Locate the cell with the specified text and output its (X, Y) center coordinate. 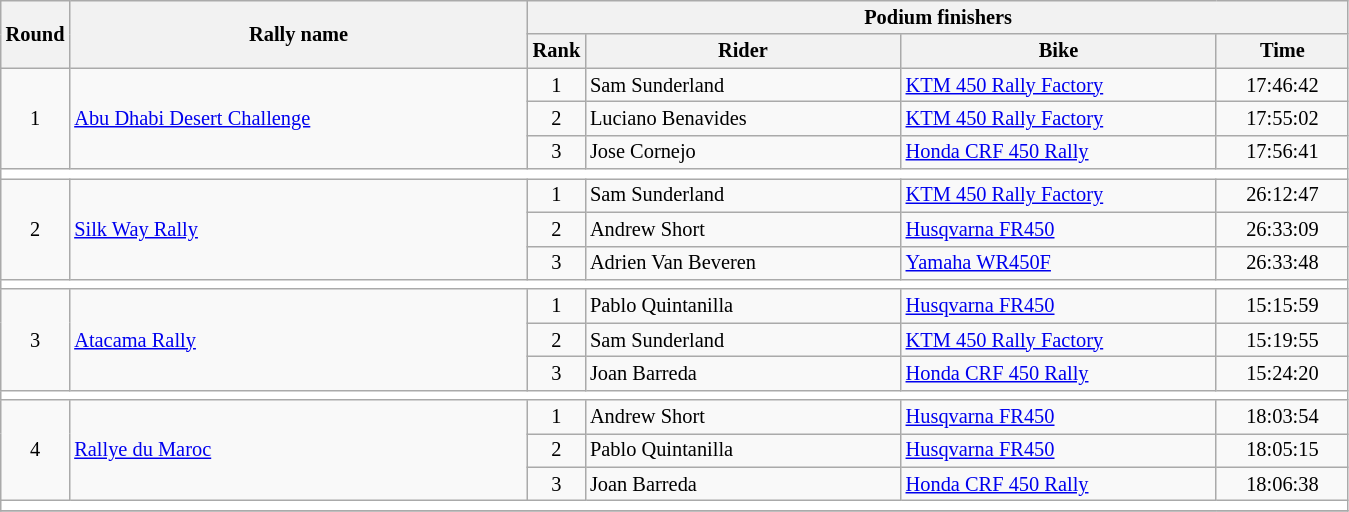
Bike (1059, 51)
18:06:38 (1282, 484)
Abu Dhabi Desert Challenge (298, 118)
Luciano Benavides (743, 118)
26:12:47 (1282, 195)
15:19:55 (1282, 340)
Silk Way Rally (298, 228)
Time (1282, 51)
15:24:20 (1282, 373)
18:03:54 (1282, 417)
17:56:41 (1282, 152)
17:55:02 (1282, 118)
26:33:48 (1282, 263)
Rally name (298, 34)
26:33:09 (1282, 229)
Adrien Van Beveren (743, 263)
Rider (743, 51)
Round (36, 34)
Jose Cornejo (743, 152)
Yamaha WR450F (1059, 263)
4 (36, 450)
17:46:42 (1282, 85)
15:15:59 (1282, 306)
Rank (556, 51)
18:05:15 (1282, 450)
Rallye du Maroc (298, 450)
Atacama Rally (298, 340)
Podium finishers (938, 17)
